Return the (X, Y) coordinate for the center point of the cell that contains the specified text.  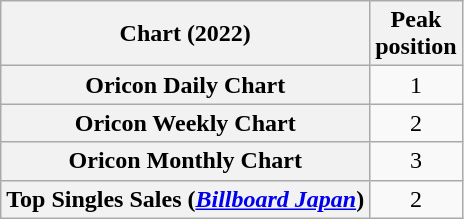
3 (416, 161)
Oricon Monthly Chart (186, 161)
Peakposition (416, 34)
Chart (2022) (186, 34)
1 (416, 85)
Top Singles Sales (Billboard Japan) (186, 199)
Oricon Daily Chart (186, 85)
Oricon Weekly Chart (186, 123)
